Provide the [X, Y] coordinate of the cell's center where the given text is located.  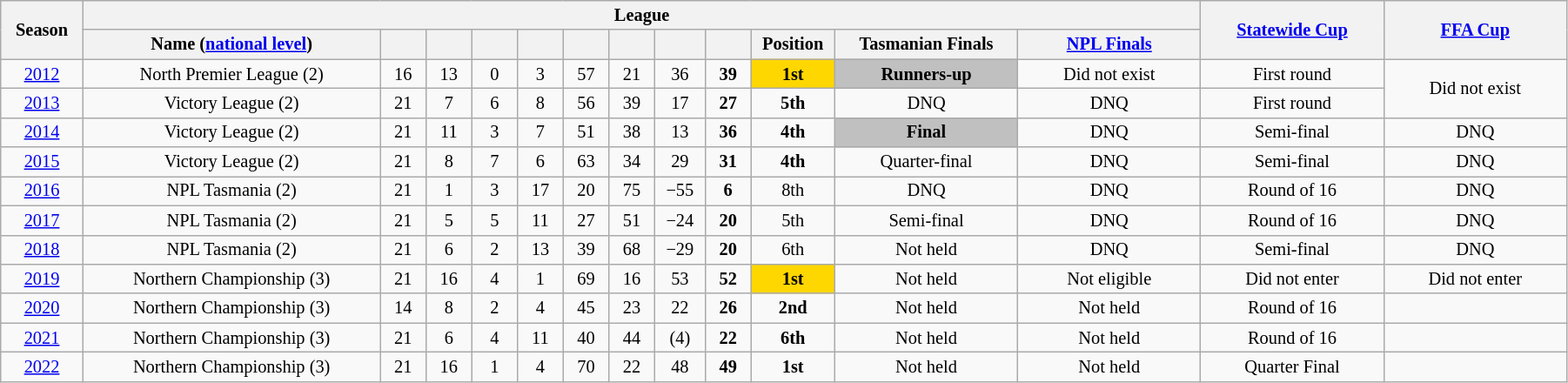
8th [793, 191]
Runners-up [926, 74]
26 [727, 308]
2013 [42, 103]
57 [586, 74]
34 [632, 162]
Final [926, 132]
69 [586, 279]
Position [793, 44]
Quarter-final [926, 162]
0 [494, 74]
68 [632, 250]
−29 [680, 250]
Season [42, 30]
(4) [680, 338]
48 [680, 366]
63 [586, 162]
2017 [42, 220]
2015 [42, 162]
NPL Finals [1109, 44]
45 [586, 308]
Name (national level) [231, 44]
Statewide Cup [1292, 30]
14 [404, 308]
49 [727, 366]
2014 [42, 132]
2020 [42, 308]
2012 [42, 74]
2021 [42, 338]
75 [632, 191]
52 [727, 279]
Not eligible [1109, 279]
2018 [42, 250]
44 [632, 338]
−24 [680, 220]
Quarter Final [1292, 366]
40 [586, 338]
2019 [42, 279]
2022 [42, 366]
FFA Cup [1475, 30]
−55 [680, 191]
Tasmanian Finals [926, 44]
56 [586, 103]
31 [727, 162]
70 [586, 366]
38 [632, 132]
North Premier League (2) [231, 74]
League [642, 15]
2nd [793, 308]
29 [680, 162]
2016 [42, 191]
23 [632, 308]
53 [680, 279]
